Return the [x, y] coordinate for the center point of the cell that contains the specified text.  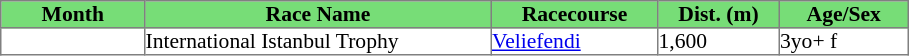
Racecourse [574, 14]
Dist. (m) [719, 14]
Race Name [318, 14]
Month [73, 14]
International Istanbul Trophy [318, 42]
1,600 [719, 42]
Veliefendi [574, 42]
3yo+ f [844, 42]
Age/Sex [844, 14]
